Scan for the cell matching the given text and deliver its (X, Y) coordinate at center. 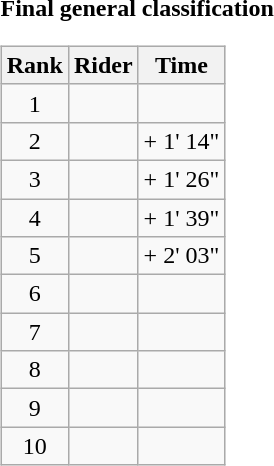
9 (34, 408)
+ 1' 39" (182, 217)
5 (34, 256)
+ 1' 14" (182, 141)
2 (34, 141)
1 (34, 103)
Rank (34, 65)
10 (34, 446)
4 (34, 217)
3 (34, 179)
7 (34, 332)
+ 2' 03" (182, 256)
+ 1' 26" (182, 179)
8 (34, 370)
Time (182, 65)
6 (34, 294)
Rider (103, 65)
